Extract the (X, Y) coordinate from the center of the cell holding the provided text.  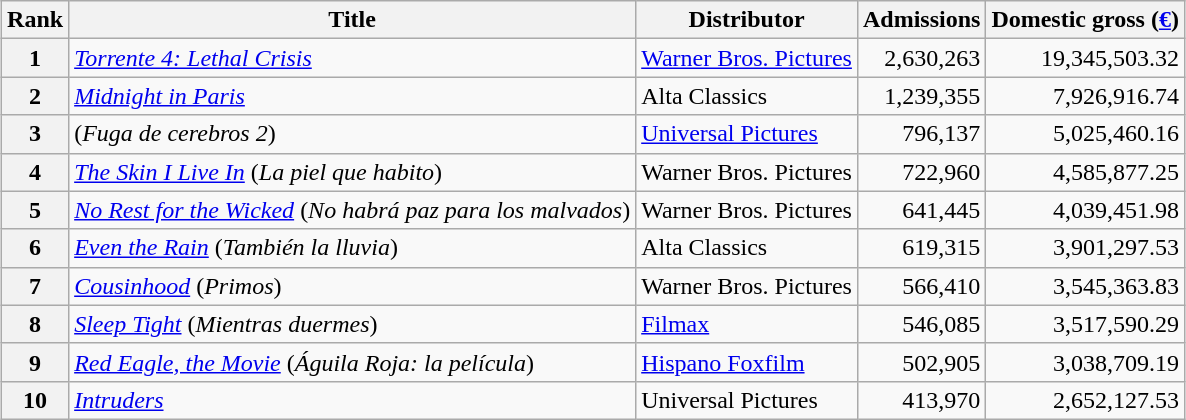
7,926,916.74 (1086, 96)
Filmax (747, 324)
2,630,263 (921, 58)
2,652,127.53 (1086, 400)
566,410 (921, 286)
3,545,363.83 (1086, 286)
19,345,503.32 (1086, 58)
4 (36, 172)
Torrente 4: Lethal Crisis (352, 58)
Rank (36, 20)
9 (36, 362)
619,315 (921, 248)
3 (36, 134)
Midnight in Paris (352, 96)
Distributor (747, 20)
Title (352, 20)
(Fuga de cerebros 2) (352, 134)
Cousinhood (Primos) (352, 286)
4,039,451.98 (1086, 210)
641,445 (921, 210)
3,517,590.29 (1086, 324)
796,137 (921, 134)
Admissions (921, 20)
10 (36, 400)
Hispano Foxfilm (747, 362)
5 (36, 210)
Red Eagle, the Movie (Águila Roja: la película) (352, 362)
6 (36, 248)
546,085 (921, 324)
3,901,297.53 (1086, 248)
4,585,877.25 (1086, 172)
Intruders (352, 400)
722,960 (921, 172)
8 (36, 324)
502,905 (921, 362)
Sleep Tight (Mientras duermes) (352, 324)
The Skin I Live In (La piel que habito) (352, 172)
3,038,709.19 (1086, 362)
Domestic gross (€) (1086, 20)
413,970 (921, 400)
5,025,460.16 (1086, 134)
1 (36, 58)
1,239,355 (921, 96)
7 (36, 286)
Even the Rain (También la lluvia) (352, 248)
No Rest for the Wicked (No habrá paz para los malvados) (352, 210)
2 (36, 96)
